Scan for the cell matching the given text and deliver its (X, Y) coordinate at center. 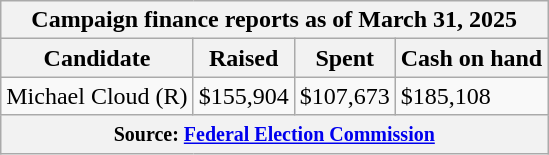
$155,904 (244, 96)
Cash on hand (471, 58)
Raised (244, 58)
$107,673 (344, 96)
$185,108 (471, 96)
Spent (344, 58)
Michael Cloud (R) (97, 96)
Campaign finance reports as of March 31, 2025 (274, 20)
Candidate (97, 58)
Source: Federal Election Commission (274, 134)
